Output the [x, y] coordinate of the center of the cell containing the given text.  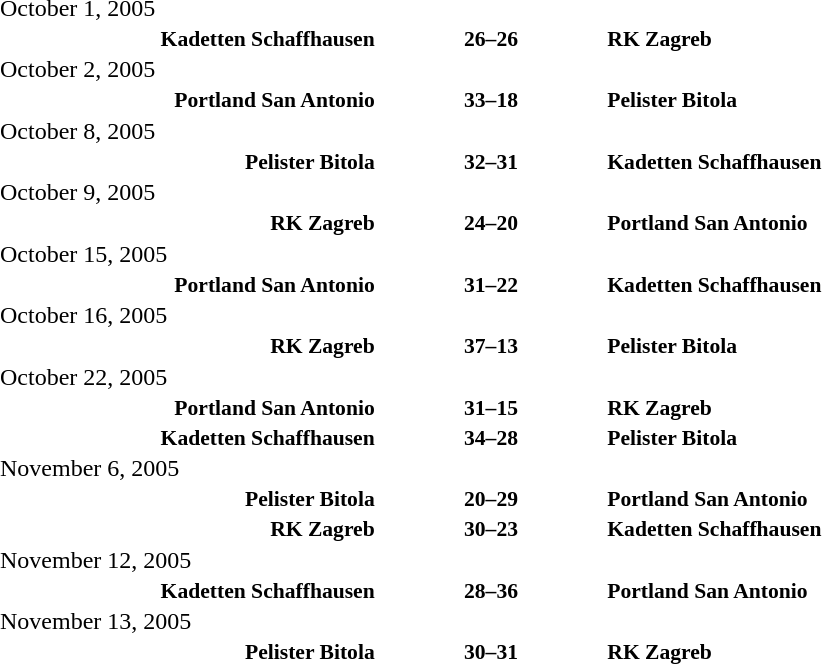
32–31 [492, 162]
20–29 [492, 499]
31–15 [492, 408]
24–20 [492, 223]
26–26 [492, 38]
33–18 [492, 100]
30–23 [492, 529]
31–22 [492, 284]
34–28 [492, 438]
37–13 [492, 346]
28–36 [492, 590]
